Return [X, Y] of the center of cell containing provided text 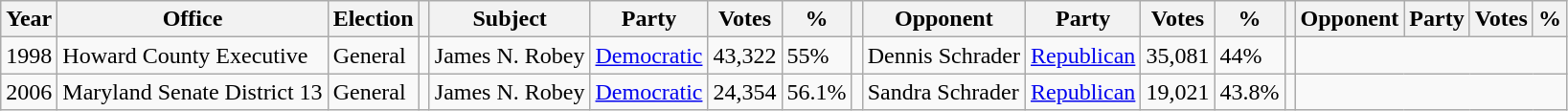
Dennis Schrader [943, 55]
Sandra Schrader [943, 92]
56.1% [816, 92]
44% [1249, 55]
Howard County Executive [193, 55]
Election [374, 19]
2006 [29, 92]
43,322 [745, 55]
Year [29, 19]
19,021 [1178, 92]
24,354 [745, 92]
1998 [29, 55]
Office [193, 19]
55% [816, 55]
Maryland Senate District 13 [193, 92]
Subject [510, 19]
35,081 [1178, 55]
43.8% [1249, 92]
